Pinpoint the cell where the given text exists, returning its [X, Y] midpoint coordinate. 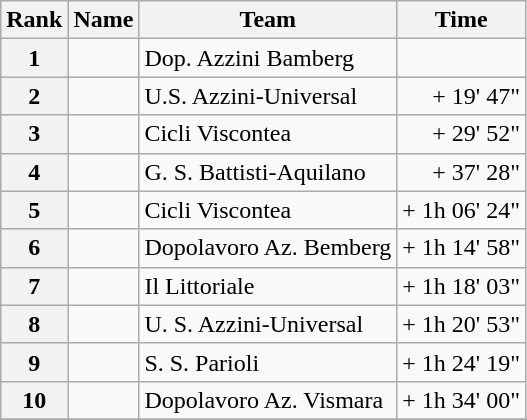
Time [462, 20]
+ 1h 06' 24" [462, 210]
Rank [34, 20]
1 [34, 58]
+ 29' 52" [462, 134]
+ 19' 47" [462, 96]
3 [34, 134]
+ 1h 18' 03" [462, 286]
S. S. Parioli [268, 362]
5 [34, 210]
U. S. Azzini-Universal [268, 324]
+ 1h 14' 58" [462, 248]
Dop. Azzini Bamberg [268, 58]
2 [34, 96]
8 [34, 324]
Il Littoriale [268, 286]
Name [104, 20]
7 [34, 286]
G. S. Battisti-Aquilano [268, 172]
4 [34, 172]
10 [34, 400]
9 [34, 362]
6 [34, 248]
+ 37' 28" [462, 172]
+ 1h 34' 00" [462, 400]
Team [268, 20]
U.S. Azzini-Universal [268, 96]
+ 1h 20' 53" [462, 324]
+ 1h 24' 19" [462, 362]
Dopolavoro Az. Vismara [268, 400]
Dopolavoro Az. Bemberg [268, 248]
